Determine the (X, Y) coordinate at the center of the cell enclosing the given text.  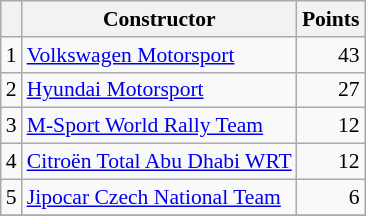
Constructor (160, 19)
M-Sport World Rally Team (160, 126)
Hyundai Motorsport (160, 90)
4 (12, 162)
5 (12, 197)
Points (331, 19)
6 (331, 197)
Volkswagen Motorsport (160, 55)
Jipocar Czech National Team (160, 197)
27 (331, 90)
3 (12, 126)
2 (12, 90)
43 (331, 55)
1 (12, 55)
Citroën Total Abu Dhabi WRT (160, 162)
